Locate the cell with the specified text and output its [X, Y] center coordinate. 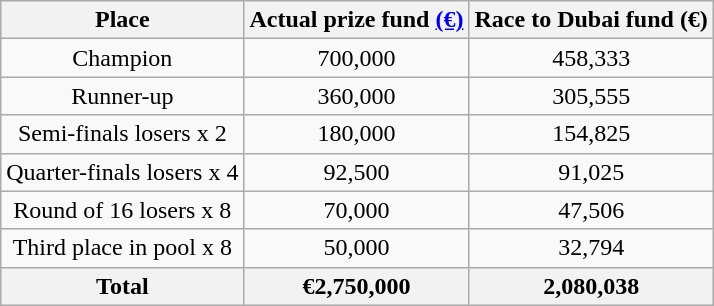
Actual prize fund (€) [356, 20]
Semi-finals losers x 2 [122, 134]
305,555 [591, 96]
Quarter-finals losers x 4 [122, 172]
2,080,038 [591, 286]
360,000 [356, 96]
154,825 [591, 134]
92,500 [356, 172]
Runner-up [122, 96]
Champion [122, 58]
Third place in pool x 8 [122, 248]
47,506 [591, 210]
458,333 [591, 58]
32,794 [591, 248]
Total [122, 286]
91,025 [591, 172]
50,000 [356, 248]
Round of 16 losers x 8 [122, 210]
Place [122, 20]
€2,750,000 [356, 286]
700,000 [356, 58]
70,000 [356, 210]
Race to Dubai fund (€) [591, 20]
180,000 [356, 134]
